Find where the given text appears and provide that cell's center as [x, y] coordinate. 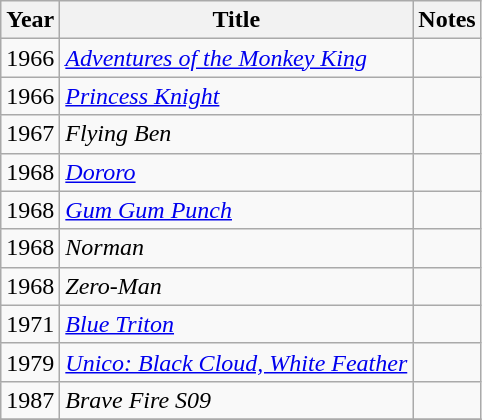
Title [236, 20]
Notes [447, 20]
Norman [236, 248]
1987 [30, 400]
Year [30, 20]
Dororo [236, 172]
Zero-Man [236, 286]
1979 [30, 362]
Flying Ben [236, 134]
Blue Triton [236, 324]
1971 [30, 324]
1967 [30, 134]
Gum Gum Punch [236, 210]
Brave Fire S09 [236, 400]
Unico: Black Cloud, White Feather [236, 362]
Adventures of the Monkey King [236, 58]
Princess Knight [236, 96]
